Output the [X, Y] coordinate of the center of the cell containing the given text.  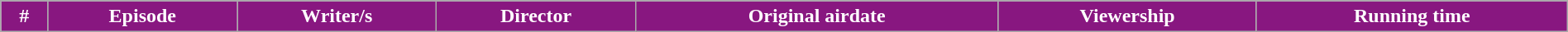
Writer/s [337, 16]
Original airdate [816, 16]
Running time [1412, 16]
Director [536, 16]
Viewership [1127, 16]
Episode [142, 16]
# [25, 16]
